Capture the cell that displays the provided text and extract its [x, y] central coordinate. 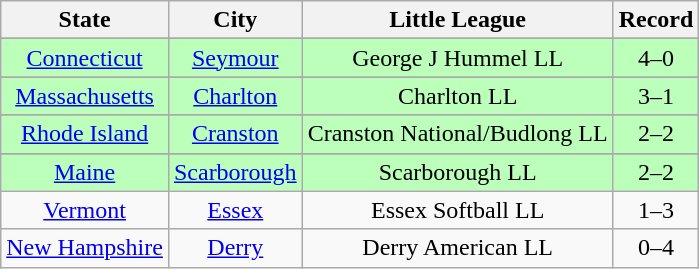
State [85, 20]
Scarborough [235, 172]
New Hampshire [85, 248]
Derry American LL [458, 248]
Essex Softball LL [458, 210]
George J Hummel LL [458, 58]
Derry [235, 248]
Maine [85, 172]
Seymour [235, 58]
4–0 [656, 58]
Scarborough LL [458, 172]
City [235, 20]
Charlton [235, 96]
Vermont [85, 210]
1–3 [656, 210]
Little League [458, 20]
Rhode Island [85, 134]
Cranston National/Budlong LL [458, 134]
Charlton LL [458, 96]
Cranston [235, 134]
Essex [235, 210]
0–4 [656, 248]
Record [656, 20]
3–1 [656, 96]
Connecticut [85, 58]
Massachusetts [85, 96]
